Output the [x, y] coordinate of the center of the cell containing the given text.  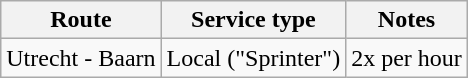
Local ("Sprinter") [254, 58]
Service type [254, 20]
2x per hour [407, 58]
Utrecht - Baarn [81, 58]
Notes [407, 20]
Route [81, 20]
